From the cell containing the given text, extract its center point as (x, y) coordinate. 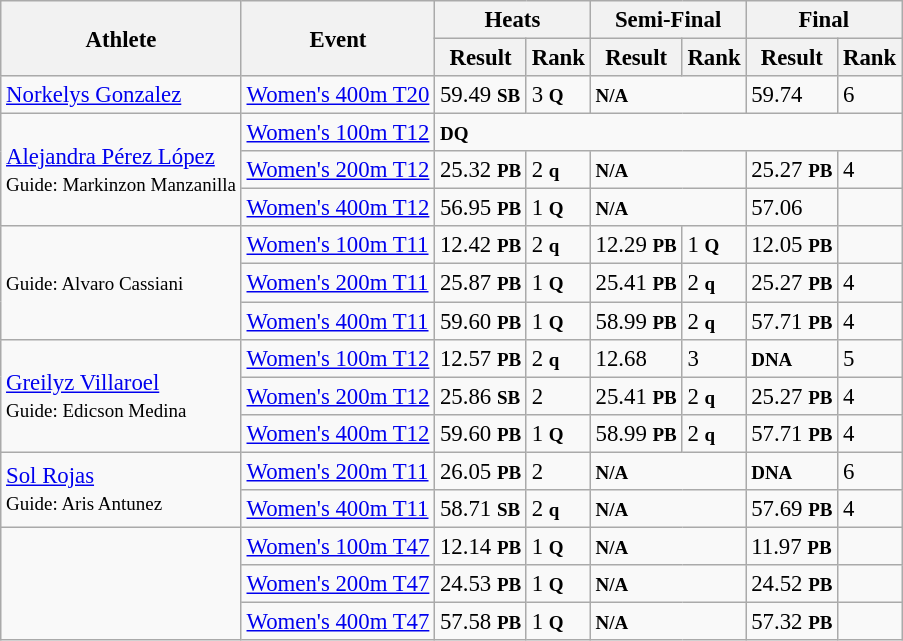
Sol RojasGuide: Aris Antunez (121, 490)
Final (824, 20)
Women's 200m T47 (338, 584)
DQ (668, 133)
57.06 (792, 208)
5 (870, 358)
Guide: Alvaro Cassiani (121, 282)
Greilyz VillaroelGuide: Edicson Medina (121, 396)
12.14 PB (481, 546)
59.74 (792, 95)
24.52 PB (792, 584)
11.97 PB (792, 546)
Heats (513, 20)
12.68 (636, 358)
58.71 SB (481, 509)
Alejandra Pérez LópezGuide: Markinzon Manzanilla (121, 170)
56.95 PB (481, 208)
26.05 PB (481, 471)
Women's 100m T11 (338, 245)
25.87 PB (481, 283)
59.49 SB (481, 95)
Norkelys Gonzalez (121, 95)
57.58 PB (481, 621)
Athlete (121, 38)
3 Q (558, 95)
12.05 PB (792, 245)
24.53 PB (481, 584)
Women's 400m T47 (338, 621)
25.86 SB (481, 396)
12.42 PB (481, 245)
57.32 PB (792, 621)
12.57 PB (481, 358)
Women's 100m T47 (338, 546)
12.29 PB (636, 245)
Semi-Final (668, 20)
Women's 400m T20 (338, 95)
3 (714, 358)
57.69 PB (792, 509)
25.32 PB (481, 170)
Event (338, 38)
